From the cell containing the given text, extract its center point as [x, y] coordinate. 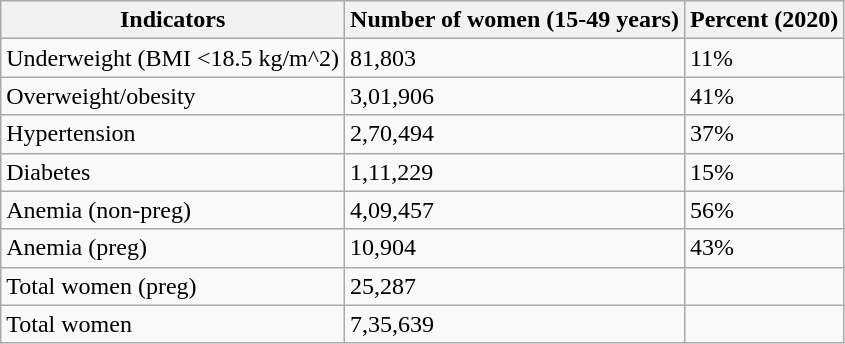
3,01,906 [515, 96]
43% [764, 248]
15% [764, 172]
1,11,229 [515, 172]
81,803 [515, 58]
25,287 [515, 286]
Indicators [173, 20]
Total women (preg) [173, 286]
4,09,457 [515, 210]
37% [764, 134]
10,904 [515, 248]
7,35,639 [515, 324]
Underweight (BMI <18.5 kg/m^2) [173, 58]
Anemia (preg) [173, 248]
Overweight/obesity [173, 96]
Number of women (15-49 years) [515, 20]
Anemia (non-preg) [173, 210]
Diabetes [173, 172]
2,70,494 [515, 134]
56% [764, 210]
11% [764, 58]
Total women [173, 324]
41% [764, 96]
Percent (2020) [764, 20]
Hypertension [173, 134]
